Return the (X, Y) coordinate for the center point of the cell that contains the specified text.  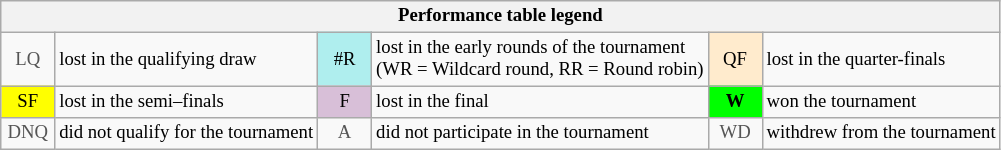
F (345, 102)
WD (735, 134)
A (345, 134)
lost in the quarter-finals (881, 60)
Performance table legend (500, 16)
won the tournament (881, 102)
W (735, 102)
lost in the qualifying draw (186, 60)
QF (735, 60)
lost in the early rounds of the tournament(WR = Wildcard round, RR = Round robin) (540, 60)
lost in the final (540, 102)
did not participate in the tournament (540, 134)
DNQ (28, 134)
withdrew from the tournament (881, 134)
LQ (28, 60)
did not qualify for the tournament (186, 134)
SF (28, 102)
lost in the semi–finals (186, 102)
#R (345, 60)
